From the cell containing the given text, extract its center point as [X, Y] coordinate. 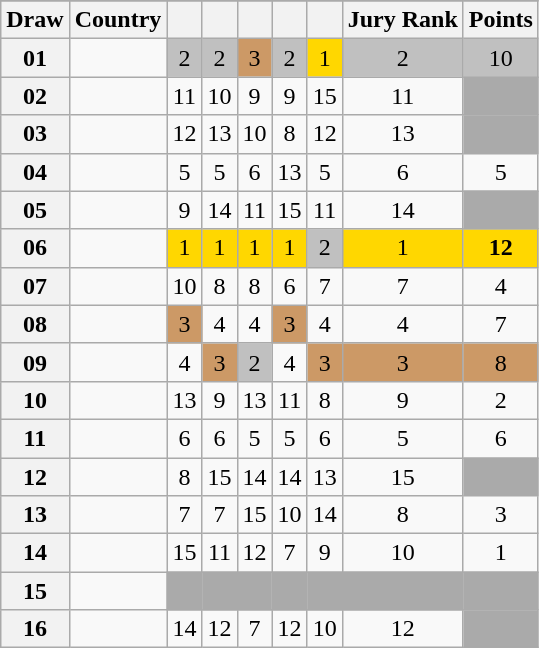
Points [500, 20]
Draw [35, 20]
09 [35, 362]
Jury Rank [402, 20]
Country [118, 20]
03 [35, 134]
02 [35, 96]
16 [35, 629]
06 [35, 248]
05 [35, 210]
04 [35, 172]
08 [35, 324]
01 [35, 58]
07 [35, 286]
